Capture the cell that displays the provided text and extract its [X, Y] central coordinate. 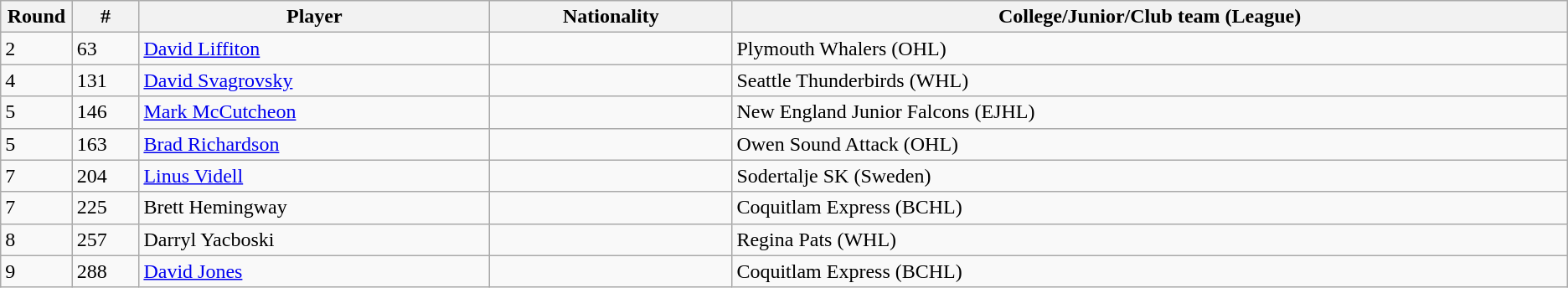
Linus Videll [315, 176]
Owen Sound Attack (OHL) [1149, 144]
Darryl Yacboski [315, 239]
Seattle Thunderbirds (WHL) [1149, 80]
David Jones [315, 271]
204 [106, 176]
Regina Pats (WHL) [1149, 239]
Brett Hemingway [315, 208]
Plymouth Whalers (OHL) [1149, 49]
146 [106, 112]
288 [106, 271]
Nationality [611, 17]
4 [37, 80]
9 [37, 271]
# [106, 17]
163 [106, 144]
David Svagrovsky [315, 80]
College/Junior/Club team (League) [1149, 17]
131 [106, 80]
257 [106, 239]
Round [37, 17]
New England Junior Falcons (EJHL) [1149, 112]
2 [37, 49]
8 [37, 239]
225 [106, 208]
Mark McCutcheon [315, 112]
Sodertalje SK (Sweden) [1149, 176]
David Liffiton [315, 49]
63 [106, 49]
Brad Richardson [315, 144]
Player [315, 17]
